Capture the cell that displays the provided text and extract its (X, Y) central coordinate. 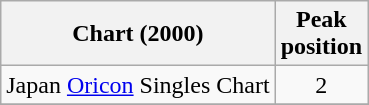
2 (321, 85)
Peakposition (321, 34)
Japan Oricon Singles Chart (138, 85)
Chart (2000) (138, 34)
